Scan for the cell matching the given text and deliver its (x, y) coordinate at center. 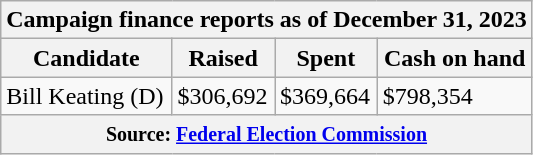
Bill Keating (D) (86, 96)
Source: Federal Election Commission (266, 134)
Campaign finance reports as of December 31, 2023 (266, 20)
$306,692 (224, 96)
Raised (224, 58)
$798,354 (454, 96)
Spent (326, 58)
$369,664 (326, 96)
Cash on hand (454, 58)
Candidate (86, 58)
